Find where the given text appears and provide that cell's center as (X, Y) coordinate. 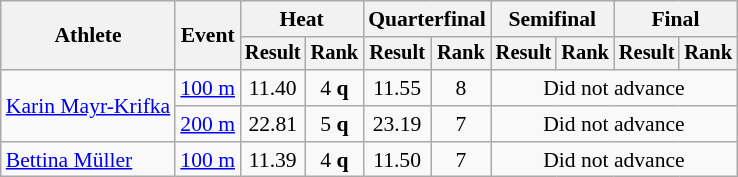
11.55 (397, 88)
7 (461, 124)
200 m (208, 124)
Karin Mayr-Krifka (88, 106)
100 m (208, 88)
11.40 (273, 88)
Quarterfinal (427, 19)
Event (208, 36)
Final (676, 19)
8 (461, 88)
Semifinal (552, 19)
22.81 (273, 124)
Heat (302, 19)
Athlete (88, 36)
4 q (335, 88)
23.19 (397, 124)
5 q (335, 124)
